Scan for the cell matching the given text and deliver its [x, y] coordinate at center. 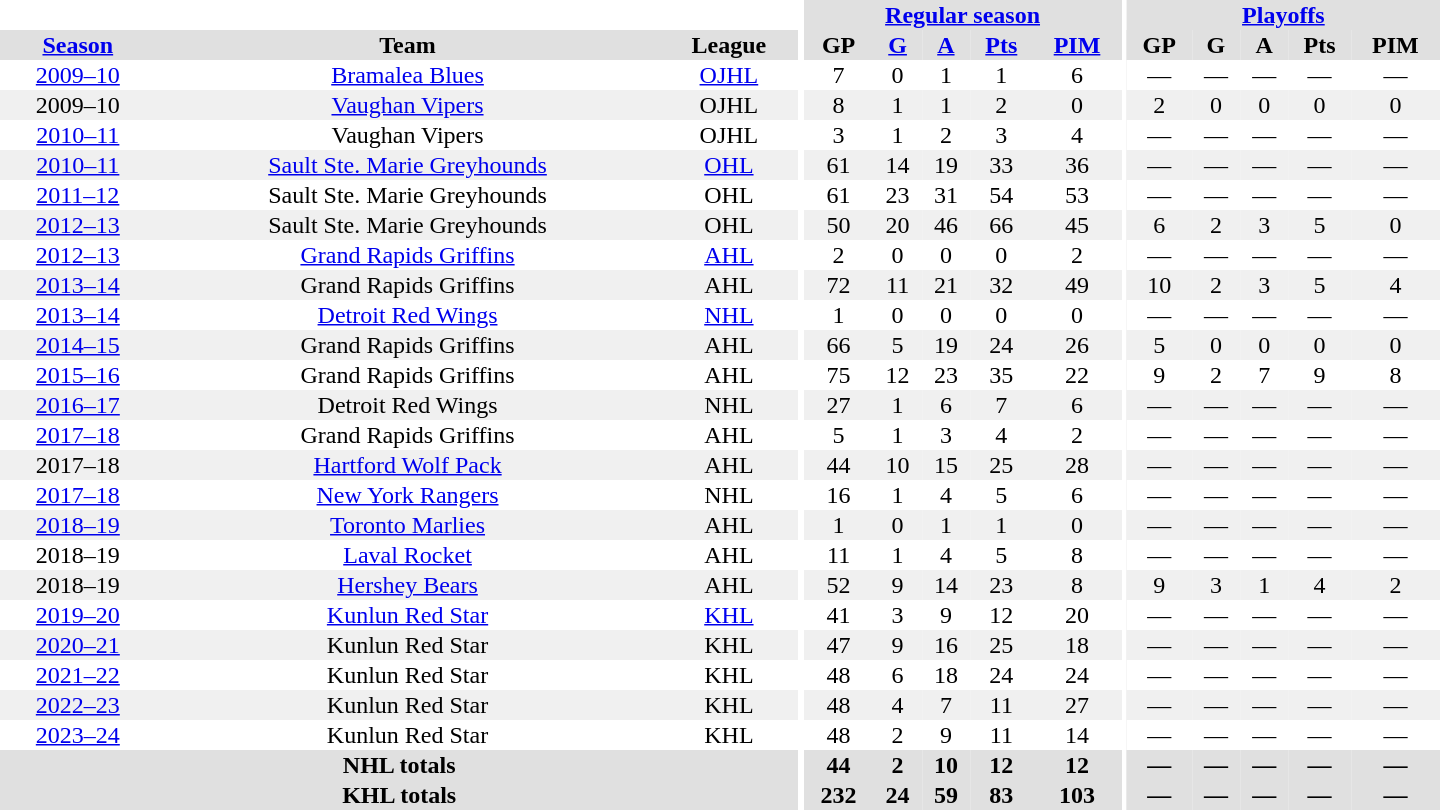
45 [1078, 225]
28 [1078, 465]
Toronto Marlies [408, 525]
15 [946, 465]
22 [1078, 375]
KHL totals [399, 795]
47 [839, 645]
2022–23 [78, 705]
83 [1002, 795]
New York Rangers [408, 495]
Laval Rocket [408, 555]
2011–12 [78, 195]
103 [1078, 795]
35 [1002, 375]
2020–21 [78, 645]
26 [1078, 345]
54 [1002, 195]
36 [1078, 165]
49 [1078, 285]
41 [839, 615]
2021–22 [78, 675]
33 [1002, 165]
46 [946, 225]
Hartford Wolf Pack [408, 465]
NHL totals [399, 765]
31 [946, 195]
32 [1002, 285]
Playoffs [1284, 15]
2019–20 [78, 615]
Team [408, 45]
Hershey Bears [408, 585]
League [728, 45]
2016–17 [78, 405]
2015–16 [78, 375]
Season [78, 45]
53 [1078, 195]
21 [946, 285]
72 [839, 285]
2023–24 [78, 735]
50 [839, 225]
232 [839, 795]
75 [839, 375]
52 [839, 585]
2014–15 [78, 345]
Regular season [963, 15]
59 [946, 795]
Bramalea Blues [408, 75]
